Provide the [x, y] coordinate of the cell's center where the given text is located.  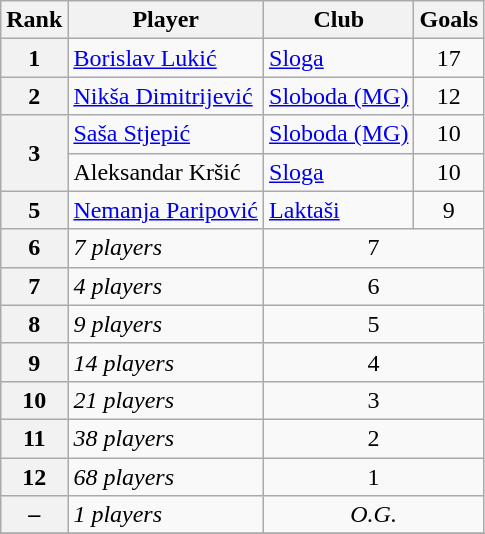
14 players [166, 362]
Rank [34, 20]
Nemanja Paripović [166, 210]
O.G. [374, 515]
21 players [166, 400]
4 [374, 362]
Aleksandar Kršić [166, 172]
Laktaši [339, 210]
9 players [166, 324]
Saša Stjepić [166, 134]
7 players [166, 248]
4 players [166, 286]
Borislav Lukić [166, 58]
Player [166, 20]
17 [449, 58]
11 [34, 438]
38 players [166, 438]
Nikša Dimitrijević [166, 96]
– [34, 515]
1 players [166, 515]
Club [339, 20]
68 players [166, 477]
Goals [449, 20]
8 [34, 324]
